Return the [X, Y] coordinate for the center point of the cell that contains the specified text.  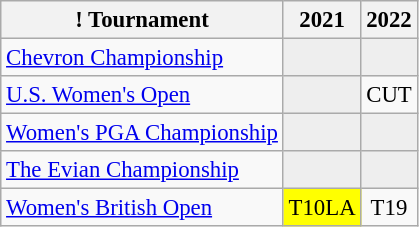
T10LA [322, 208]
2022 [389, 20]
Women's British Open [142, 208]
T19 [389, 208]
CUT [389, 95]
Chevron Championship [142, 58]
2021 [322, 20]
The Evian Championship [142, 170]
U.S. Women's Open [142, 95]
! Tournament [142, 20]
Women's PGA Championship [142, 133]
